Return the (X, Y) coordinate for the center point of the cell that contains the specified text.  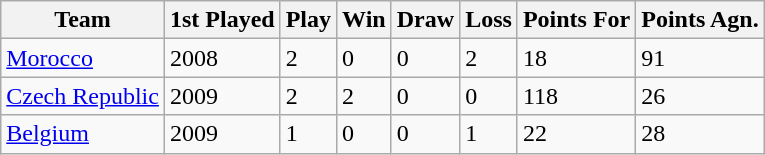
22 (576, 134)
Morocco (83, 58)
Belgium (83, 134)
Win (364, 20)
18 (576, 58)
Play (308, 20)
1st Played (222, 20)
Team (83, 20)
Czech Republic (83, 96)
Loss (489, 20)
Points For (576, 20)
2008 (222, 58)
91 (700, 58)
28 (700, 134)
Draw (425, 20)
118 (576, 96)
Points Agn. (700, 20)
26 (700, 96)
